Scan for the cell matching the given text and deliver its [x, y] coordinate at center. 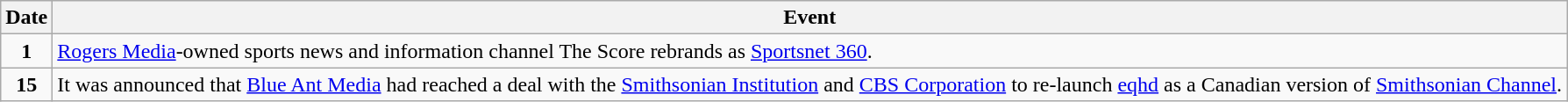
Rogers Media-owned sports news and information channel The Score rebrands as Sportsnet 360. [810, 51]
1 [26, 51]
15 [26, 84]
Event [810, 18]
Date [26, 18]
